Return (X, Y) of the center of cell containing provided text 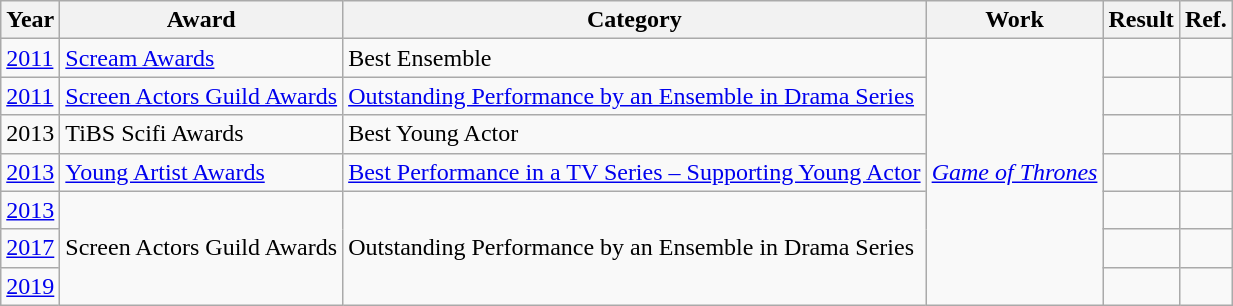
Best Performance in a TV Series – Supporting Young Actor (634, 172)
Year (30, 20)
Scream Awards (202, 58)
Award (202, 20)
Category (634, 20)
Game of Thrones (1014, 172)
Work (1014, 20)
Ref. (1206, 20)
TiBS Scifi Awards (202, 134)
2019 (30, 286)
Result (1141, 20)
Best Ensemble (634, 58)
Best Young Actor (634, 134)
2017 (30, 248)
Young Artist Awards (202, 172)
